Return (x, y) of the center of cell containing provided text 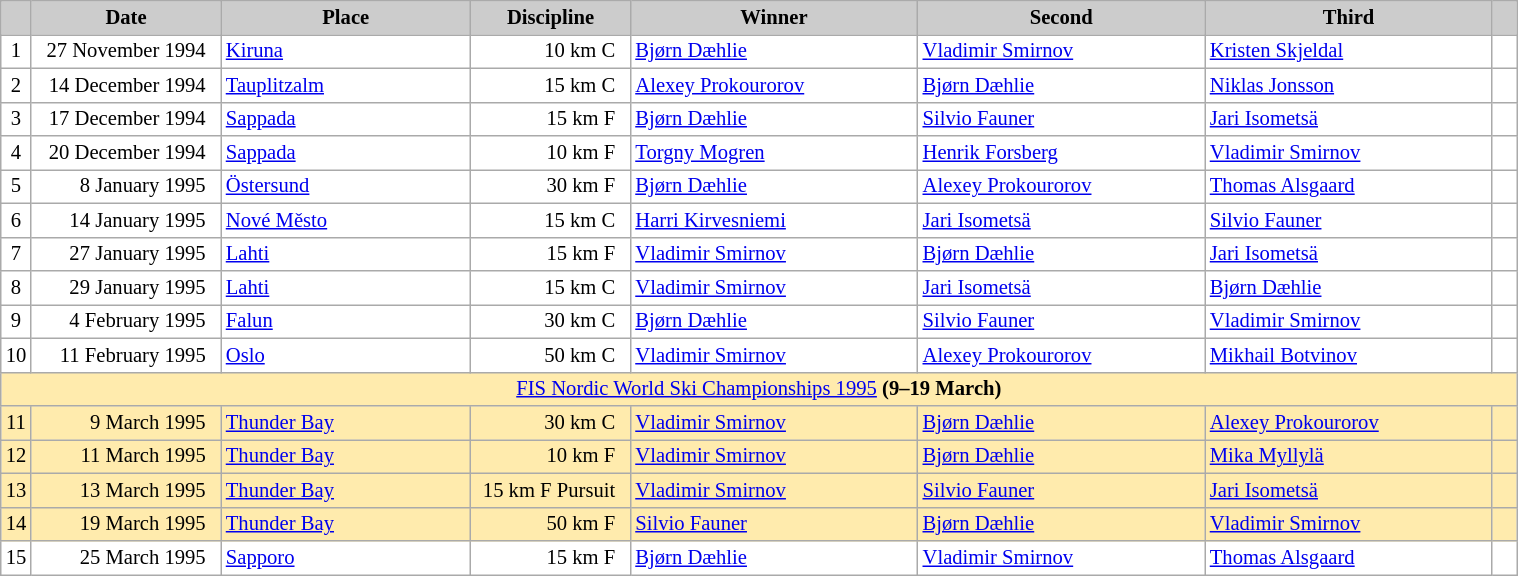
Nové Město (346, 220)
Winner (774, 17)
27 January 1995 (126, 254)
50 km C (551, 355)
Oslo (346, 355)
9 March 1995 (126, 423)
50 km F (551, 524)
4 (16, 153)
Sapporo (346, 557)
10 km C (551, 51)
Discipline (551, 17)
3 (16, 119)
27 November 1994 (126, 51)
6 (16, 220)
20 December 1994 (126, 153)
19 March 1995 (126, 524)
25 March 1995 (126, 557)
Second (1062, 17)
15 km F Pursuit (551, 490)
9 (16, 321)
1 (16, 51)
14 January 1995 (126, 220)
Henrik Forsberg (1062, 153)
Niklas Jonsson (1348, 85)
Östersund (346, 186)
15 (16, 557)
Kiruna (346, 51)
11 February 1995 (126, 355)
14 (16, 524)
Date (126, 17)
Harri Kirvesniemi (774, 220)
29 January 1995 (126, 287)
Torgny Mogren (774, 153)
Kristen Skjeldal (1348, 51)
2 (16, 85)
13 (16, 490)
14 December 1994 (126, 85)
Mikhail Botvinov (1348, 355)
11 (16, 423)
12 (16, 456)
8 January 1995 (126, 186)
Tauplitzalm (346, 85)
4 February 1995 (126, 321)
17 December 1994 (126, 119)
FIS Nordic World Ski Championships 1995 (9–19 March) (759, 389)
Third (1348, 17)
11 March 1995 (126, 456)
13 March 1995 (126, 490)
5 (16, 186)
10 (16, 355)
Place (346, 17)
Falun (346, 321)
30 km F (551, 186)
Mika Myllylä (1348, 456)
7 (16, 254)
8 (16, 287)
